Find where the given text appears and provide that cell's center as [X, Y] coordinate. 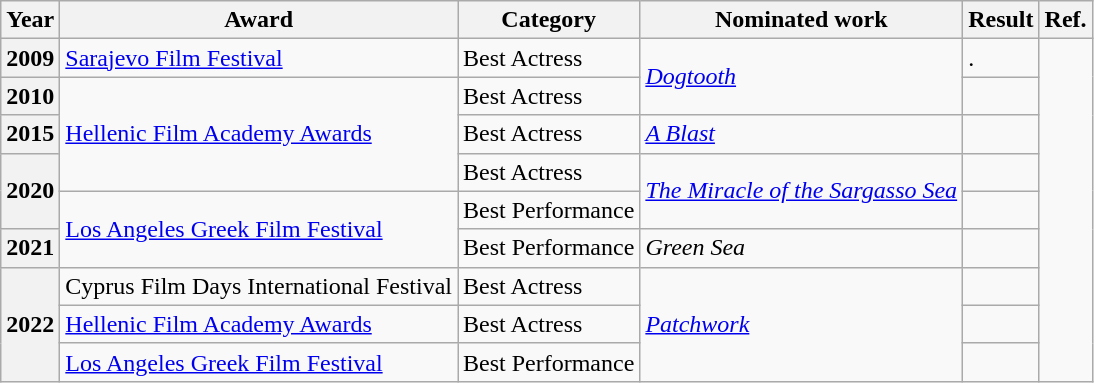
2015 [30, 134]
2009 [30, 58]
Award [259, 20]
Category [549, 20]
2020 [30, 191]
Year [30, 20]
Green Sea [802, 248]
2010 [30, 96]
2021 [30, 248]
The Miracle of the Sargasso Sea [802, 191]
Nominated work [802, 20]
Cyprus Film Days International Festival [259, 286]
Dogtooth [802, 77]
Patchwork [802, 324]
. [1001, 58]
A Blast [802, 134]
Sarajevo Film Festival [259, 58]
Ref. [1066, 20]
Result [1001, 20]
2022 [30, 324]
